Pinpoint the cell where the given text exists, returning its (X, Y) midpoint coordinate. 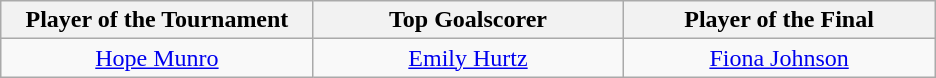
Fiona Johnson (780, 58)
Hope Munro (156, 58)
Top Goalscorer (468, 20)
Emily Hurtz (468, 58)
Player of the Final (780, 20)
Player of the Tournament (156, 20)
